For the text-containing cell, return its midpoint in [X, Y] coordinate format. 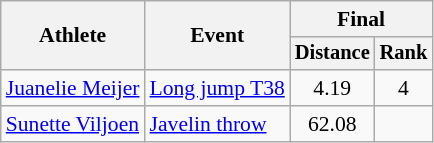
Juanelie Meijer [73, 88]
Distance [332, 54]
62.08 [332, 124]
4 [404, 88]
4.19 [332, 88]
Sunette Viljoen [73, 124]
Long jump T38 [218, 88]
Athlete [73, 36]
Final [361, 19]
Rank [404, 54]
Event [218, 36]
Javelin throw [218, 124]
